Scan for the cell matching the given text and deliver its (x, y) coordinate at center. 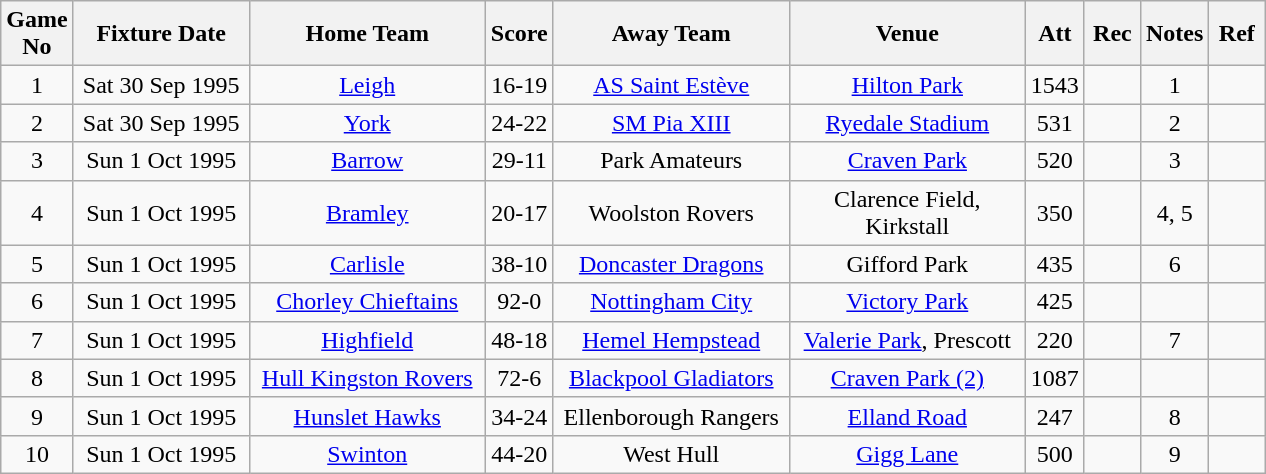
SM Pia XIII (671, 123)
Game No (37, 34)
92-0 (519, 302)
Carlisle (367, 264)
Ref (1237, 34)
Gigg Lane (907, 454)
20-17 (519, 212)
Woolston Rovers (671, 212)
24-22 (519, 123)
520 (1054, 161)
16-19 (519, 85)
Home Team (367, 34)
Hull Kingston Rovers (367, 378)
Hunslet Hawks (367, 416)
Barrow (367, 161)
Doncaster Dragons (671, 264)
29-11 (519, 161)
Leigh (367, 85)
1087 (1054, 378)
Clarence Field, Kirkstall (907, 212)
Victory Park (907, 302)
Park Amateurs (671, 161)
Ellenborough Rangers (671, 416)
Nottingham City (671, 302)
Score (519, 34)
Venue (907, 34)
Swinton (367, 454)
531 (1054, 123)
1543 (1054, 85)
West Hull (671, 454)
247 (1054, 416)
10 (37, 454)
34-24 (519, 416)
4 (37, 212)
Away Team (671, 34)
220 (1054, 340)
Hilton Park (907, 85)
5 (37, 264)
Att (1054, 34)
72-6 (519, 378)
350 (1054, 212)
435 (1054, 264)
500 (1054, 454)
48-18 (519, 340)
Fixture Date (161, 34)
AS Saint Estève (671, 85)
Hemel Hempstead (671, 340)
Bramley (367, 212)
425 (1054, 302)
Elland Road (907, 416)
Craven Park (907, 161)
Gifford Park (907, 264)
4, 5 (1174, 212)
Notes (1174, 34)
44-20 (519, 454)
Highfield (367, 340)
Craven Park (2) (907, 378)
York (367, 123)
Chorley Chieftains (367, 302)
Valerie Park, Prescott (907, 340)
Ryedale Stadium (907, 123)
38-10 (519, 264)
Blackpool Gladiators (671, 378)
Rec (1112, 34)
